Scan for the cell matching the given text and deliver its (x, y) coordinate at center. 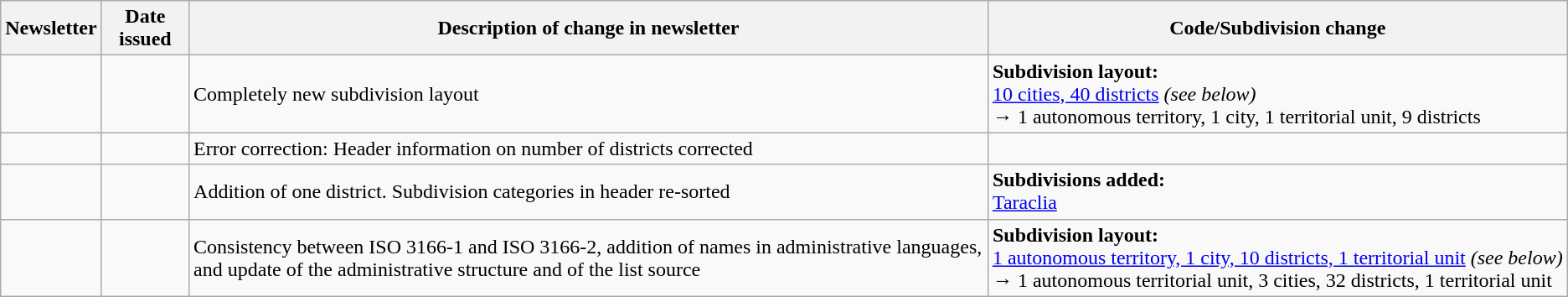
Error correction: Header information on number of districts corrected (589, 148)
Description of change in newsletter (589, 29)
Addition of one district. Subdivision categories in header re-sorted (589, 191)
Code/Subdivision change (1277, 29)
Subdivision layout: 10 cities, 40 districts (see below) → 1 autonomous territory, 1 city, 1 territorial unit, 9 districts (1277, 94)
Date issued (145, 29)
Newsletter (51, 29)
Subdivisions added: Taraclia (1277, 191)
Completely new subdivision layout (589, 94)
